Output the [x, y] coordinate of the center of the cell containing the given text.  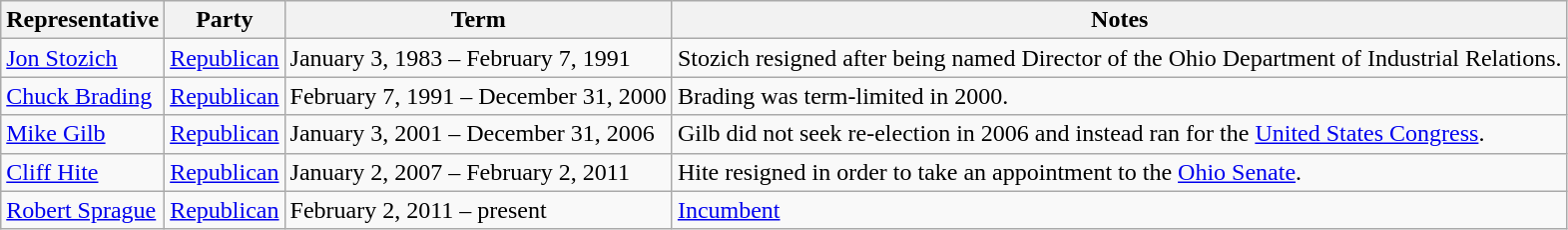
Jon Stozich [83, 58]
February 7, 1991 – December 31, 2000 [478, 96]
January 2, 2007 – February 2, 2011 [478, 172]
Hite resigned in order to take an appointment to the Ohio Senate. [1120, 172]
Representative [83, 20]
Notes [1120, 20]
Stozich resigned after being named Director of the Ohio Department of Industrial Relations. [1120, 58]
Gilb did not seek re-election in 2006 and instead ran for the United States Congress. [1120, 134]
January 3, 2001 – December 31, 2006 [478, 134]
Incumbent [1120, 210]
February 2, 2011 – present [478, 210]
Brading was term-limited in 2000. [1120, 96]
Robert Sprague [83, 210]
Mike Gilb [83, 134]
January 3, 1983 – February 7, 1991 [478, 58]
Party [225, 20]
Chuck Brading [83, 96]
Cliff Hite [83, 172]
Term [478, 20]
